Find where the given text appears and provide that cell's center as [x, y] coordinate. 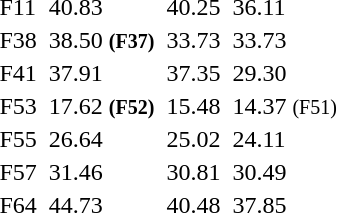
33.73 [194, 40]
38.50 (F37) [102, 40]
30.81 [194, 172]
17.62 (F52) [102, 106]
37.91 [102, 73]
26.64 [102, 139]
31.46 [102, 172]
15.48 [194, 106]
37.35 [194, 73]
25.02 [194, 139]
